For the text-containing cell, return its midpoint in [X, Y] coordinate format. 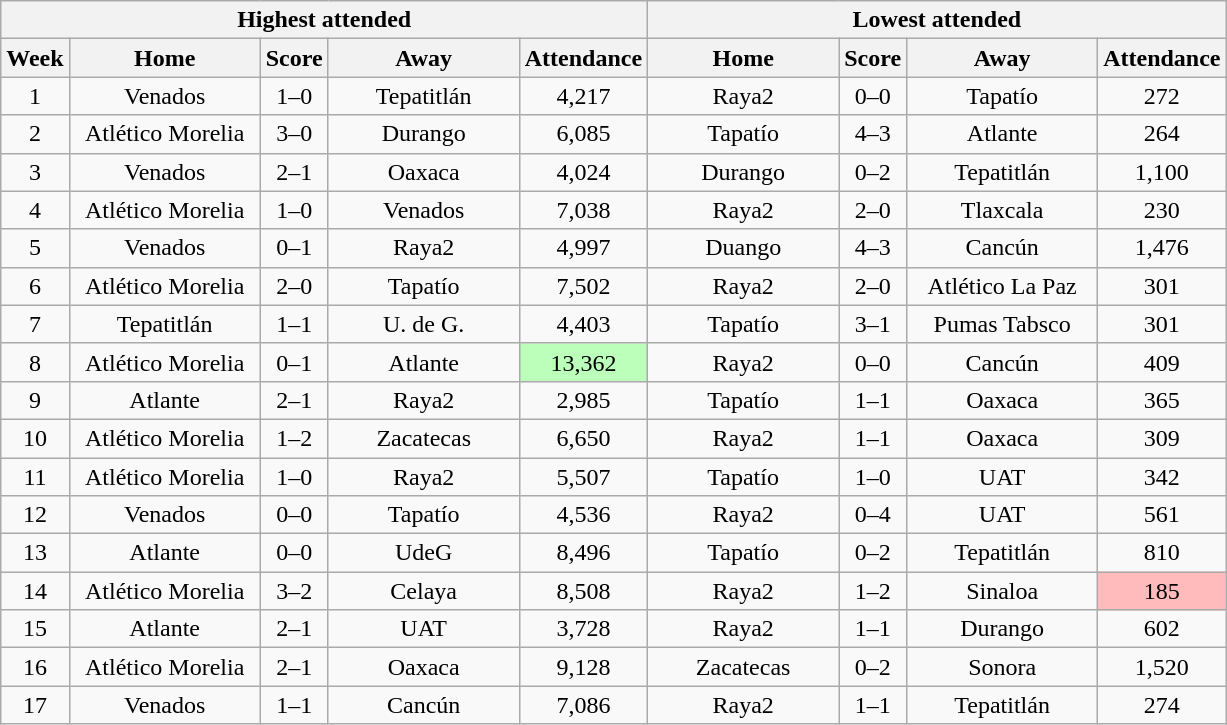
810 [1162, 553]
Week [35, 58]
17 [35, 705]
13 [35, 553]
Highest attended [324, 20]
4 [35, 210]
6,650 [583, 438]
Duango [744, 248]
9,128 [583, 667]
264 [1162, 134]
3,728 [583, 629]
1,100 [1162, 172]
4,403 [583, 324]
4,536 [583, 515]
9 [35, 400]
185 [1162, 591]
3–1 [873, 324]
602 [1162, 629]
Tlaxcala [1002, 210]
342 [1162, 477]
14 [35, 591]
6,085 [583, 134]
Sonora [1002, 667]
561 [1162, 515]
309 [1162, 438]
3 [35, 172]
1,520 [1162, 667]
3–2 [294, 591]
UdeG [424, 553]
2 [35, 134]
1 [35, 96]
15 [35, 629]
Pumas Tabsco [1002, 324]
4,217 [583, 96]
274 [1162, 705]
4,997 [583, 248]
16 [35, 667]
2,985 [583, 400]
7,502 [583, 286]
7 [35, 324]
8 [35, 362]
11 [35, 477]
6 [35, 286]
Sinaloa [1002, 591]
5,507 [583, 477]
8,508 [583, 591]
3–0 [294, 134]
230 [1162, 210]
7,038 [583, 210]
1,476 [1162, 248]
U. de G. [424, 324]
Lowest attended [937, 20]
365 [1162, 400]
Atlético La Paz [1002, 286]
10 [35, 438]
8,496 [583, 553]
5 [35, 248]
4,024 [583, 172]
Celaya [424, 591]
13,362 [583, 362]
12 [35, 515]
409 [1162, 362]
0–4 [873, 515]
272 [1162, 96]
7,086 [583, 705]
